Output the [x, y] coordinate of the center of the cell containing the given text.  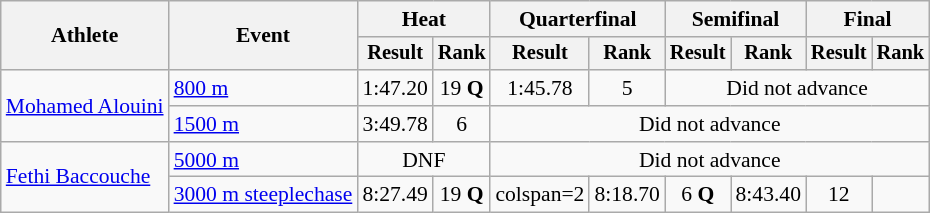
Athlete [85, 36]
6 Q [698, 195]
1:47.20 [394, 88]
12 [839, 195]
8:43.40 [768, 195]
DNF [424, 160]
800 m [264, 88]
6 [462, 124]
Semifinal [736, 19]
Heat [424, 19]
5 [626, 88]
Mohamed Alouini [85, 106]
8:27.49 [394, 195]
Fethi Baccouche [85, 178]
3:49.78 [394, 124]
5000 m [264, 160]
3000 m steeplechase [264, 195]
8:18.70 [626, 195]
colspan=2 [540, 195]
Final [868, 19]
Quarterfinal [578, 19]
1:45.78 [540, 88]
1500 m [264, 124]
Event [264, 36]
